Capture the cell that displays the provided text and extract its (x, y) central coordinate. 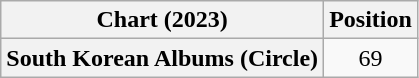
Position (371, 20)
South Korean Albums (Circle) (162, 58)
Chart (2023) (162, 20)
69 (371, 58)
